Return [x, y] of the center of cell containing provided text 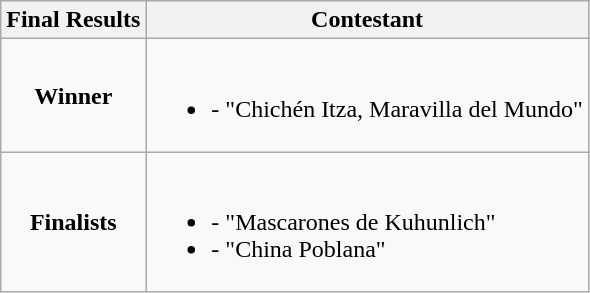
- "Chichén Itza, Maravilla del Mundo" [368, 96]
- "Mascarones de Kuhunlich" - "China Poblana" [368, 222]
Final Results [74, 20]
Finalists [74, 222]
Winner [74, 96]
Contestant [368, 20]
